Capture the cell that displays the provided text and extract its (x, y) central coordinate. 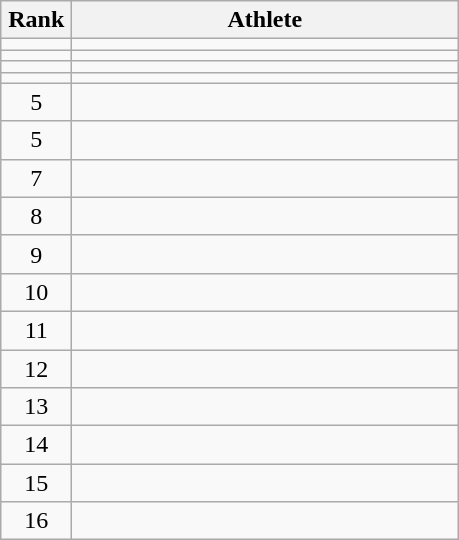
9 (36, 254)
Rank (36, 20)
13 (36, 407)
7 (36, 178)
16 (36, 521)
8 (36, 216)
11 (36, 330)
10 (36, 292)
12 (36, 369)
15 (36, 483)
Athlete (265, 20)
14 (36, 445)
